Detect which cell encompasses the target text, then output its [x, y] center coordinate. 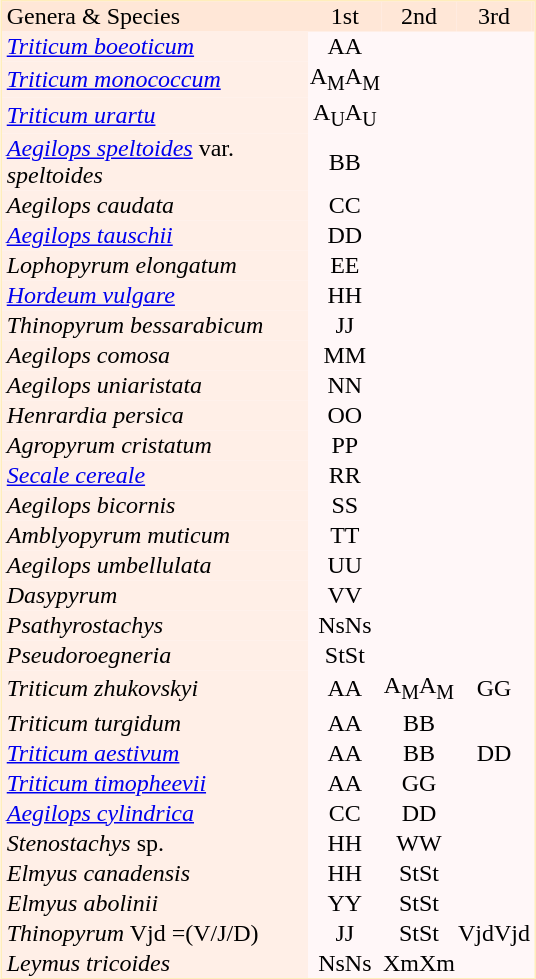
Genera & Species [156, 17]
1st [344, 17]
Triticum timopheevii [156, 782]
TT [344, 536]
PP [344, 446]
XmXm [420, 962]
Triticum monococcum [156, 80]
Aegilops bicornis [156, 506]
VV [344, 596]
3rd [494, 17]
Aegilops comosa [156, 356]
Thinopyrum Vjd =(V/J/D) [156, 932]
Pseudoroegneria [156, 656]
YY [344, 902]
SS [344, 506]
Dasypyrum [156, 596]
Elmyus abolinii [156, 902]
Stenostachys sp. [156, 842]
WW [420, 842]
VjdVjd [494, 932]
Aegilops umbellulata [156, 566]
AUAU [344, 116]
Agropyrum cristatum [156, 446]
Triticum urartu [156, 116]
2nd [420, 17]
EE [344, 266]
Aegilops cylindrica [156, 812]
Triticum zhukovskyi [156, 689]
Thinopyrum bessarabicum [156, 326]
Triticum turgidum [156, 722]
Secale cereale [156, 476]
Aegilops uniaristata [156, 386]
Aegilops speltoides var. speltoides [156, 162]
Elmyus canadensis [156, 872]
Hordeum vulgare [156, 296]
RR [344, 476]
Aegilops tauschii [156, 236]
NN [344, 386]
Henrardia persica [156, 416]
OO [344, 416]
Aegilops caudata [156, 206]
MM [344, 356]
Leymus tricoides [156, 962]
UU [344, 566]
Psathyrostachys [156, 626]
Lophopyrum elongatum [156, 266]
Triticum boeoticum [156, 47]
Amblyopyrum muticum [156, 536]
Triticum aestivum [156, 752]
